Search for the cell housing the specified text and yield its [x, y] center coordinate. 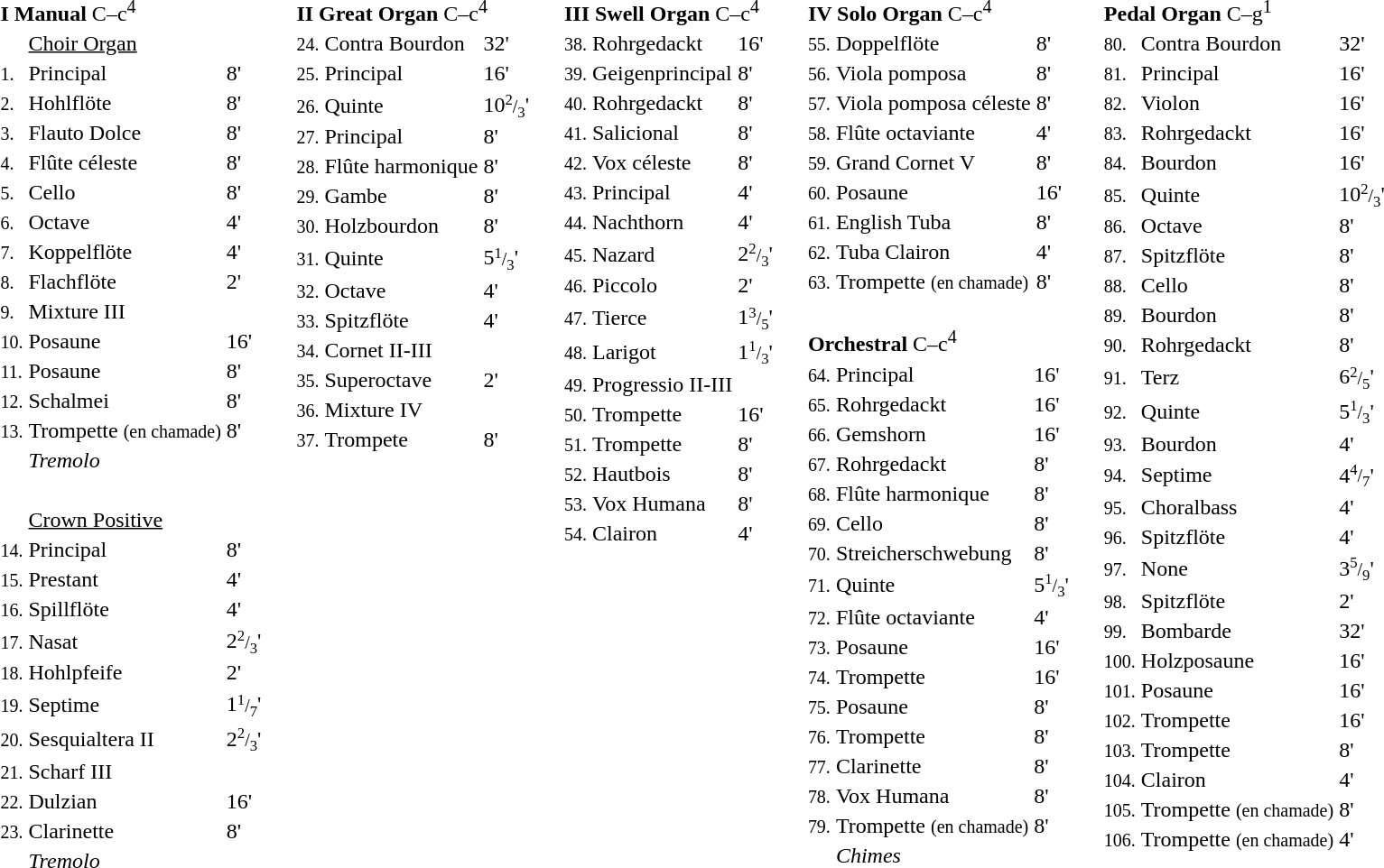
79. [819, 826]
Flauto Dolce [125, 133]
105. [1119, 809]
46. [575, 286]
59. [819, 162]
Choir Organ [125, 43]
26. [308, 105]
106. [1119, 839]
Streicherschwebung [932, 553]
27. [308, 137]
52. [575, 473]
English Tuba [934, 222]
41. [575, 133]
100. [1119, 660]
57. [819, 103]
Tremolo [125, 460]
74. [819, 677]
68. [819, 494]
101. [1119, 690]
Choralbass [1237, 507]
82. [1119, 103]
39. [575, 73]
104. [1119, 780]
Violon [1237, 103]
36. [308, 410]
51. [575, 443]
54. [575, 532]
Hohlpfeife [125, 673]
33. [308, 320]
88. [1119, 286]
103. [1119, 750]
92. [1119, 411]
37. [308, 439]
71. [819, 585]
45. [575, 254]
96. [1119, 537]
56. [819, 73]
48. [575, 352]
80. [1119, 43]
97. [1119, 568]
Koppelflöte [125, 252]
98. [1119, 601]
99. [1119, 631]
Vox céleste [662, 162]
102. [1119, 720]
Superoctave [401, 380]
58. [819, 133]
38. [575, 43]
Cornet II-III [401, 350]
Mixture III [125, 311]
34. [308, 350]
87. [1119, 256]
66. [819, 434]
43. [575, 192]
Nachthorn [662, 222]
Dulzian [125, 800]
84. [1119, 162]
86. [1119, 226]
Bombarde [1237, 631]
47. [575, 318]
93. [1119, 443]
Nasat [125, 641]
40. [575, 103]
28. [308, 167]
75. [819, 706]
50. [575, 413]
Grand Cornet V [934, 162]
42. [575, 162]
Doppelflöte [934, 43]
76. [819, 736]
63. [819, 282]
85. [1119, 195]
95. [1119, 507]
30. [308, 226]
Salicional [662, 133]
69. [819, 523]
90. [1119, 346]
70. [819, 553]
31. [308, 258]
Spillflöte [125, 609]
Trompete [401, 439]
Scharf III [125, 771]
Prestant [125, 579]
65. [819, 404]
Crown Positive [125, 520]
Progressio II-III [662, 383]
Mixture IV [401, 410]
25. [308, 73]
Piccolo [662, 286]
32. [308, 291]
64. [819, 374]
83. [1119, 133]
49. [575, 383]
Orchestral C–c4 [938, 341]
Geigenprincipal [662, 73]
Flûte céleste [125, 162]
Larigot [662, 352]
44. [575, 222]
Flachflöte [125, 282]
24. [308, 43]
53. [575, 503]
77. [819, 766]
13/5' [756, 318]
78. [819, 796]
Viola pomposa [934, 73]
Viola pomposa céleste [934, 103]
73. [819, 647]
89. [1119, 316]
Hohlflöte [125, 103]
32' [506, 43]
Hautbois [662, 473]
62. [819, 252]
60. [819, 192]
Holzbourdon [401, 226]
81. [1119, 73]
Terz [1237, 377]
91. [1119, 377]
29. [308, 197]
94. [1119, 475]
Schalmei [125, 401]
35. [308, 380]
Gemshorn [932, 434]
Tuba Clairon [934, 252]
Nazard [662, 254]
Holzposaune [1237, 660]
102/3' [506, 105]
11/7' [244, 706]
61. [819, 222]
Sesquialtera II [125, 740]
72. [819, 617]
Gambe [401, 197]
Tierce [662, 318]
None [1237, 568]
55. [819, 43]
67. [819, 464]
11/3' [756, 352]
